Search for the cell housing the specified text and yield its [X, Y] center coordinate. 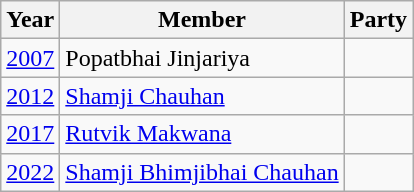
Party [378, 20]
Rutvik Makwana [202, 134]
Member [202, 20]
Year [30, 20]
2017 [30, 134]
2007 [30, 58]
Shamji Bhimjibhai Chauhan [202, 172]
2022 [30, 172]
2012 [30, 96]
Shamji Chauhan [202, 96]
Popatbhai Jinjariya [202, 58]
